For the text-containing cell, return its midpoint in [X, Y] coordinate format. 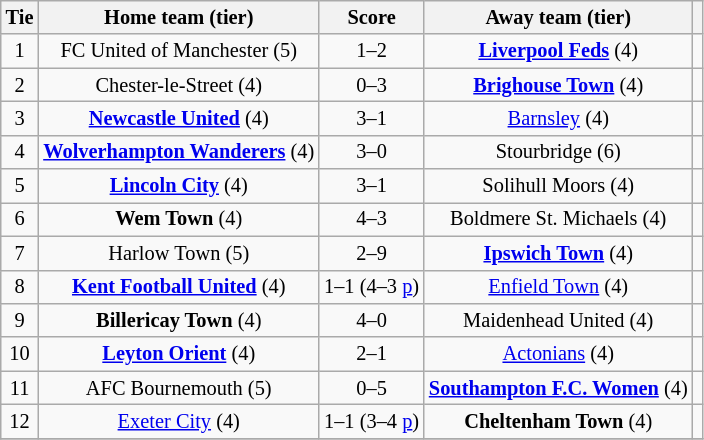
AFC Bournemouth (5) [178, 388]
5 [20, 186]
1–1 (4–3 p) [372, 287]
1 [20, 51]
8 [20, 287]
1–1 (3–4 p) [372, 421]
Enfield Town (4) [558, 287]
7 [20, 253]
Brighouse Town (4) [558, 85]
0–3 [372, 85]
Chester-le-Street (4) [178, 85]
Kent Football United (4) [178, 287]
4 [20, 152]
3 [20, 118]
Billericay Town (4) [178, 320]
2 [20, 85]
2–1 [372, 354]
Newcastle United (4) [178, 118]
6 [20, 219]
Southampton F.C. Women (4) [558, 388]
Stourbridge (6) [558, 152]
Leyton Orient (4) [178, 354]
Exeter City (4) [178, 421]
11 [20, 388]
2–9 [372, 253]
Lincoln City (4) [178, 186]
1–2 [372, 51]
Actonians (4) [558, 354]
0–5 [372, 388]
Harlow Town (5) [178, 253]
Maidenhead United (4) [558, 320]
Liverpool Feds (4) [558, 51]
9 [20, 320]
Score [372, 17]
Wem Town (4) [178, 219]
Tie [20, 17]
3–0 [372, 152]
10 [20, 354]
Home team (tier) [178, 17]
Wolverhampton Wanderers (4) [178, 152]
Ipswich Town (4) [558, 253]
Boldmere St. Michaels (4) [558, 219]
Solihull Moors (4) [558, 186]
Away team (tier) [558, 17]
4–3 [372, 219]
Barnsley (4) [558, 118]
Cheltenham Town (4) [558, 421]
4–0 [372, 320]
12 [20, 421]
FC United of Manchester (5) [178, 51]
